Detect which cell encompasses the target text, then output its (x, y) center coordinate. 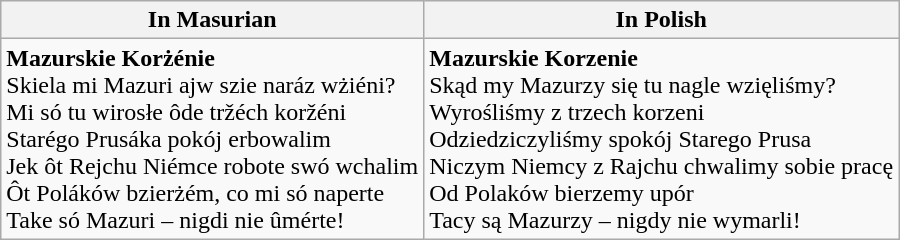
In Masurian (212, 20)
In Polish (662, 20)
